For the text-containing cell, return its midpoint in (X, Y) coordinate format. 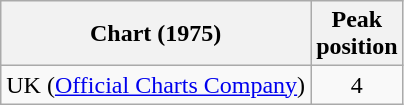
4 (357, 85)
UK (Official Charts Company) (156, 85)
Chart (1975) (156, 34)
Peakposition (357, 34)
